Find where the given text appears and provide that cell's center as (X, Y) coordinate. 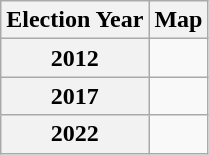
2022 (75, 134)
Election Year (75, 20)
2017 (75, 96)
2012 (75, 58)
Map (178, 20)
